Provide the (X, Y) coordinate of the cell's center where the given text is located.  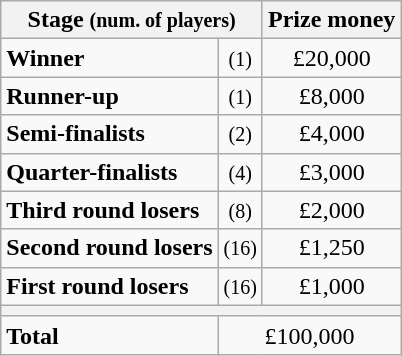
£20,000 (331, 58)
(8) (240, 210)
Prize money (331, 20)
£1,250 (331, 248)
Third round losers (110, 210)
£1,000 (331, 286)
(2) (240, 134)
£4,000 (331, 134)
£3,000 (331, 172)
Second round losers (110, 248)
(4) (240, 172)
£2,000 (331, 210)
First round losers (110, 286)
Stage (num. of players) (132, 20)
Quarter-finalists (110, 172)
Runner-up (110, 96)
£8,000 (331, 96)
£100,000 (310, 335)
Total (110, 335)
Semi-finalists (110, 134)
Winner (110, 58)
